From the cell containing the given text, extract its center point as (X, Y) coordinate. 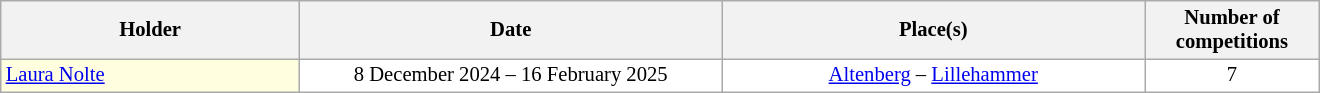
7 (1232, 75)
Altenberg – Lillehammer (934, 75)
Date (510, 29)
Laura Nolte (150, 75)
Holder (150, 29)
Place(s) (934, 29)
8 December 2024 – 16 February 2025 (510, 75)
Number of competitions (1232, 29)
